Extract the [x, y] coordinate from the center of the cell holding the provided text.  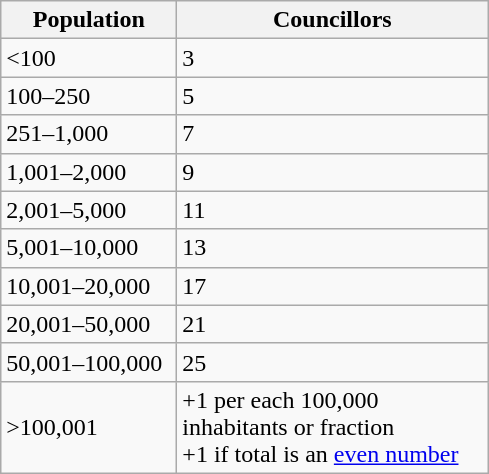
5,001–10,000 [89, 248]
1,001–2,000 [89, 172]
100–250 [89, 96]
2,001–5,000 [89, 210]
Population [89, 20]
20,001–50,000 [89, 324]
9 [332, 172]
7 [332, 134]
10,001–20,000 [89, 286]
11 [332, 210]
<100 [89, 58]
21 [332, 324]
50,001–100,000 [89, 362]
251–1,000 [89, 134]
17 [332, 286]
Councillors [332, 20]
13 [332, 248]
3 [332, 58]
25 [332, 362]
+1 per each 100,000 inhabitants or fraction+1 if total is an even number [332, 427]
>100,001 [89, 427]
5 [332, 96]
